Pinpoint the cell where the given text exists, returning its [X, Y] midpoint coordinate. 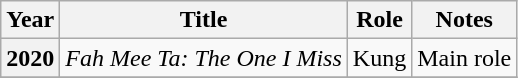
Title [204, 20]
2020 [30, 58]
Notes [464, 20]
Year [30, 20]
Fah Mee Ta: The One I Miss [204, 58]
Role [379, 20]
Main role [464, 58]
Kung [379, 58]
